Scan for the cell matching the given text and deliver its [X, Y] coordinate at center. 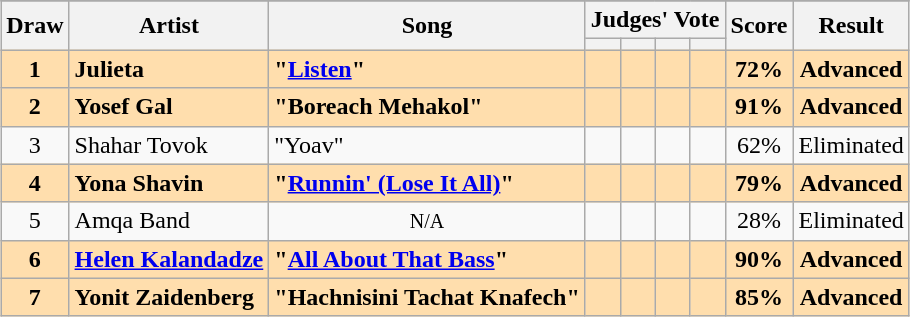
Amqa Band [169, 221]
Draw [35, 26]
Shahar Tovok [169, 145]
"Boreach Mehakol" [427, 107]
85% [759, 297]
62% [759, 145]
Song [427, 26]
1 [35, 69]
7 [35, 297]
3 [35, 145]
Yosef Gal [169, 107]
Helen Kalandadze [169, 259]
Score [759, 26]
Yona Shavin [169, 183]
"Yoav" [427, 145]
Julieta [169, 69]
5 [35, 221]
79% [759, 183]
72% [759, 69]
4 [35, 183]
"Runnin' (Lose It All)" [427, 183]
2 [35, 107]
6 [35, 259]
Yonit Zaidenberg [169, 297]
91% [759, 107]
"Listen" [427, 69]
Judges' Vote [655, 20]
"Hachnisini Tachat Knafech" [427, 297]
Artist [169, 26]
28% [759, 221]
Result [851, 26]
90% [759, 259]
N/A [427, 221]
"All About That Bass" [427, 259]
